Return the (X, Y) coordinate for the center point of the cell that contains the specified text.  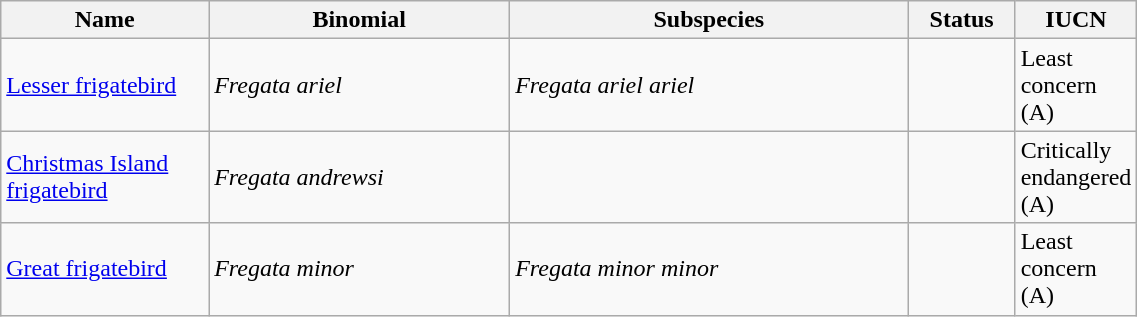
Name (105, 20)
Lesser frigatebird (105, 85)
IUCN (1076, 20)
Fregata ariel (360, 85)
Fregata minor (360, 269)
Fregata minor minor (709, 269)
Fregata andrewsi (360, 177)
Critically endangered(A) (1076, 177)
Status (962, 20)
Binomial (360, 20)
Christmas Island frigatebird (105, 177)
Great frigatebird (105, 269)
Subspecies (709, 20)
Fregata ariel ariel (709, 85)
